Detect which cell encompasses the target text, then output its (X, Y) center coordinate. 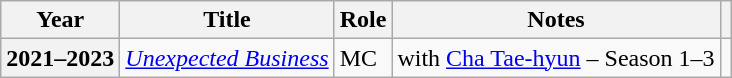
2021–2023 (60, 58)
MC (363, 58)
Title (227, 20)
Unexpected Business (227, 58)
Role (363, 20)
Year (60, 20)
Notes (556, 20)
with Cha Tae-hyun – Season 1–3 (556, 58)
